Extract the (X, Y) coordinate from the center of the cell holding the provided text.  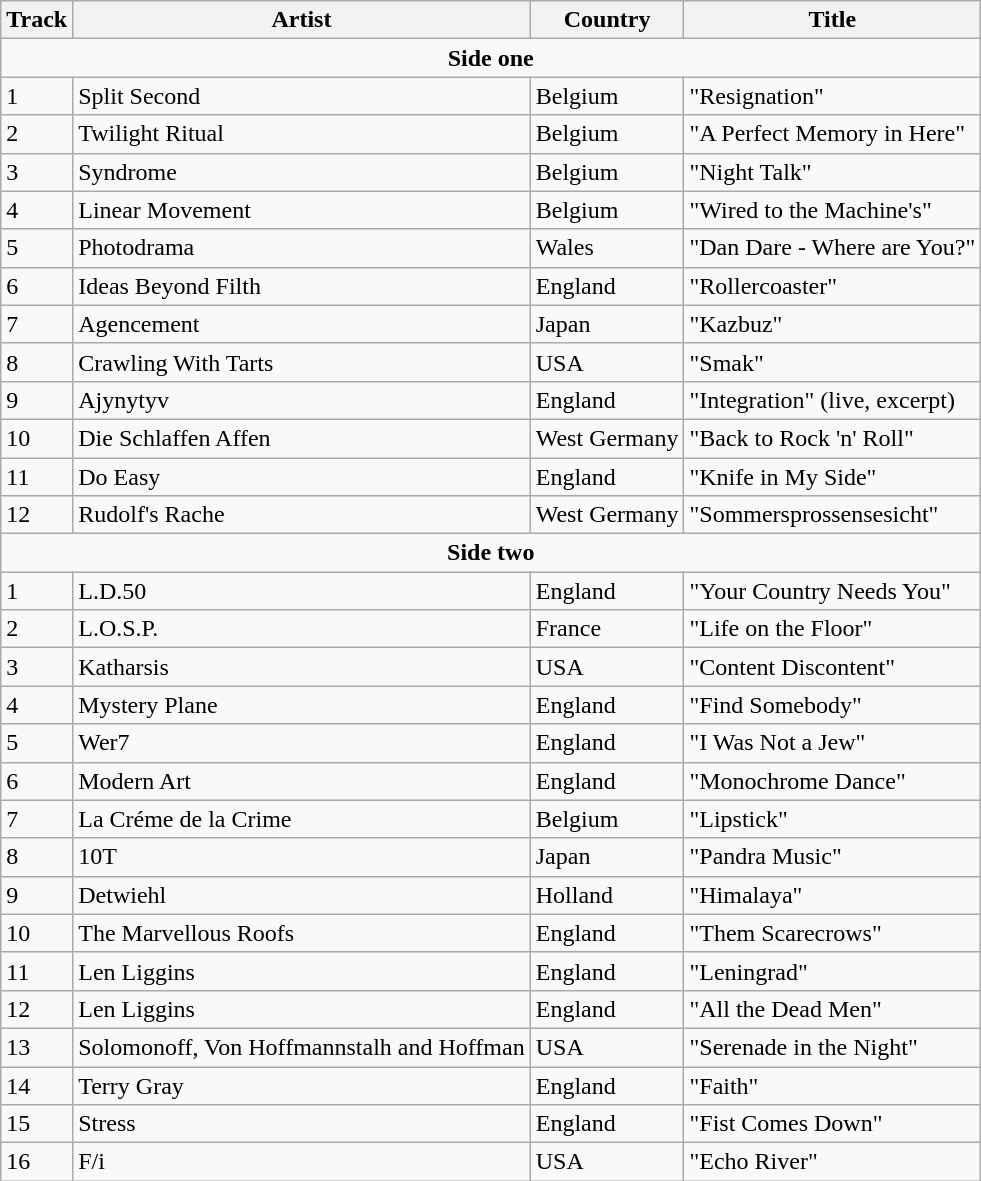
Agencement (302, 324)
"Smak" (832, 362)
"Integration" (live, excerpt) (832, 400)
"Dan Dare - Where are You?" (832, 248)
10T (302, 857)
La Créme de la Crime (302, 819)
Ideas Beyond Filth (302, 286)
14 (37, 1085)
"Leningrad" (832, 971)
"Content Discontent" (832, 667)
"Find Somebody" (832, 705)
Wer7 (302, 743)
Artist (302, 20)
Do Easy (302, 477)
Holland (607, 895)
"Lipstick" (832, 819)
Modern Art (302, 781)
Photodrama (302, 248)
15 (37, 1124)
"I Was Not a Jew" (832, 743)
L.D.50 (302, 591)
"Echo River" (832, 1162)
13 (37, 1047)
Twilight Ritual (302, 134)
"Rollercoaster" (832, 286)
"A Perfect Memory in Here" (832, 134)
"Them Scarecrows" (832, 933)
"Wired to the Machine's" (832, 210)
Track (37, 20)
"Night Talk" (832, 172)
Syndrome (302, 172)
Side one (491, 58)
France (607, 629)
16 (37, 1162)
Stress (302, 1124)
Mystery Plane (302, 705)
"All the Dead Men" (832, 1009)
L.O.S.P. (302, 629)
Wales (607, 248)
"Resignation" (832, 96)
Title (832, 20)
"Monochrome Dance" (832, 781)
Katharsis (302, 667)
"Fist Comes Down" (832, 1124)
Rudolf's Rache (302, 515)
Die Schlaffen Affen (302, 438)
Terry Gray (302, 1085)
"Back to Rock 'n' Roll" (832, 438)
"Sommersprossensesicht" (832, 515)
Detwiehl (302, 895)
Ajynytyv (302, 400)
"Knife in My Side" (832, 477)
Side two (491, 553)
"Himalaya" (832, 895)
Crawling With Tarts (302, 362)
Solomonoff, Von Hoffmannstalh and Hoffman (302, 1047)
"Serenade in the Night" (832, 1047)
Linear Movement (302, 210)
"Kazbuz" (832, 324)
Split Second (302, 96)
"Life on the Floor" (832, 629)
"Pandra Music" (832, 857)
"Faith" (832, 1085)
The Marvellous Roofs (302, 933)
"Your Country Needs You" (832, 591)
Country (607, 20)
F/i (302, 1162)
